Return the [X, Y] coordinate for the center point of the cell that contains the specified text.  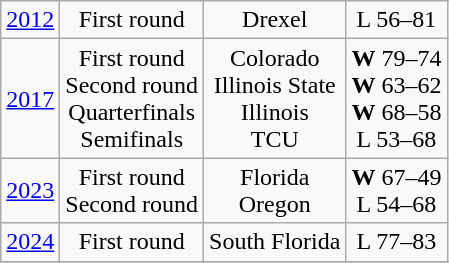
2012 [30, 20]
FloridaOregon [275, 190]
First roundSecond roundQuarterfinalsSemifinals [132, 98]
2024 [30, 242]
Drexel [275, 20]
W 67–49L 54–68 [396, 190]
2017 [30, 98]
L 77–83 [396, 242]
W 79–74W 63–62W 68–58L 53–68 [396, 98]
2023 [30, 190]
L 56–81 [396, 20]
South Florida [275, 242]
First roundSecond round [132, 190]
ColoradoIllinois StateIllinoisTCU [275, 98]
